Search for the cell housing the specified text and yield its (X, Y) center coordinate. 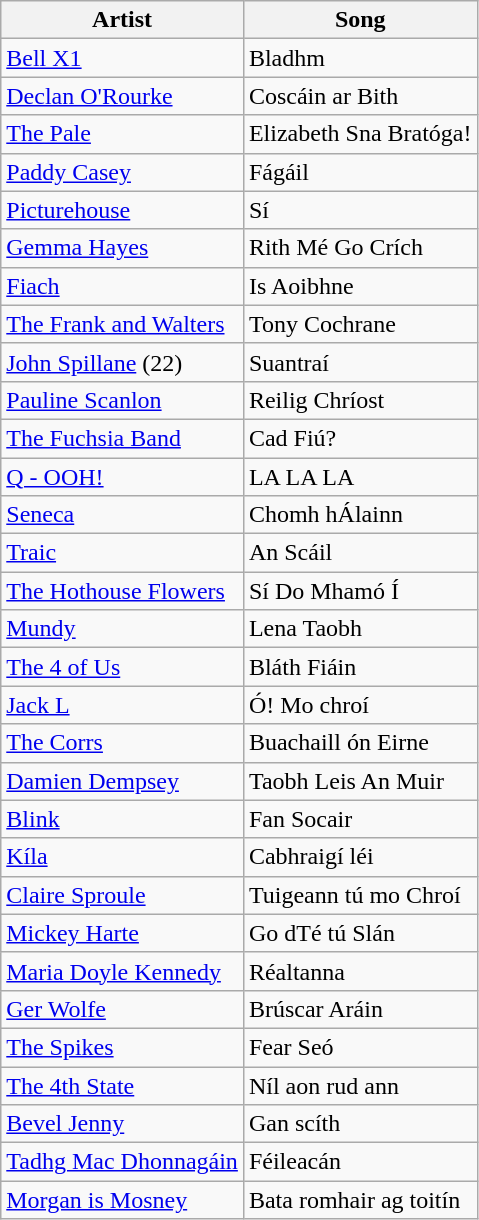
Traic (122, 553)
Damien Dempsey (122, 781)
LA LA LA (360, 477)
Paddy Casey (122, 172)
Chomh hÁlainn (360, 515)
Gemma Hayes (122, 248)
Sí Do Mhamó Í (360, 591)
Bláth Fiáin (360, 667)
Ger Wolfe (122, 1009)
Tony Cochrane (360, 324)
Bevel Jenny (122, 1124)
The Pale (122, 134)
An Scáil (360, 553)
Go dTé tú Slán (360, 933)
Buachaill ón Eirne (360, 743)
Bata romhair ag toitín (360, 1200)
Fear Seó (360, 1047)
Cad Fiú? (360, 438)
Pauline Scanlon (122, 400)
Brúscar Aráin (360, 1009)
Rith Mé Go Crích (360, 248)
Níl aon rud ann (360, 1085)
Suantraí (360, 362)
Morgan is Mosney (122, 1200)
Bell X1 (122, 58)
The Frank and Walters (122, 324)
The Spikes (122, 1047)
Bladhm (360, 58)
Mickey Harte (122, 933)
Taobh Leis An Muir (360, 781)
Declan O'Rourke (122, 96)
Fiach (122, 286)
Elizabeth Sna Bratóga! (360, 134)
Artist (122, 20)
Cabhraigí léi (360, 857)
Fan Socair (360, 819)
Réaltanna (360, 971)
The Hothouse Flowers (122, 591)
Seneca (122, 515)
Féileacán (360, 1162)
Picturehouse (122, 210)
Ó! Mo chroí (360, 705)
Tadhg Mac Dhonnagáin (122, 1162)
Claire Sproule (122, 895)
Q - OOH! (122, 477)
The Corrs (122, 743)
Mundy (122, 629)
Song (360, 20)
The 4th State (122, 1085)
Tuigeann tú mo Chroí (360, 895)
Blink (122, 819)
John Spillane (22) (122, 362)
The 4 of Us (122, 667)
Kíla (122, 857)
Reilig Chríost (360, 400)
Gan scíth (360, 1124)
Jack L (122, 705)
The Fuchsia Band (122, 438)
Is Aoibhne (360, 286)
Sí (360, 210)
Coscáin ar Bith (360, 96)
Fágáil (360, 172)
Lena Taobh (360, 629)
Maria Doyle Kennedy (122, 971)
